Pinpoint the cell where the given text exists, returning its (x, y) midpoint coordinate. 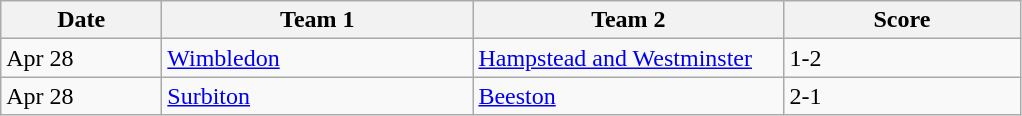
Team 1 (318, 20)
Date (82, 20)
Hampstead and Westminster (628, 58)
Surbiton (318, 96)
Wimbledon (318, 58)
Beeston (628, 96)
2-1 (902, 96)
Score (902, 20)
Team 2 (628, 20)
1-2 (902, 58)
